Scan for the cell matching the given text and deliver its (X, Y) coordinate at center. 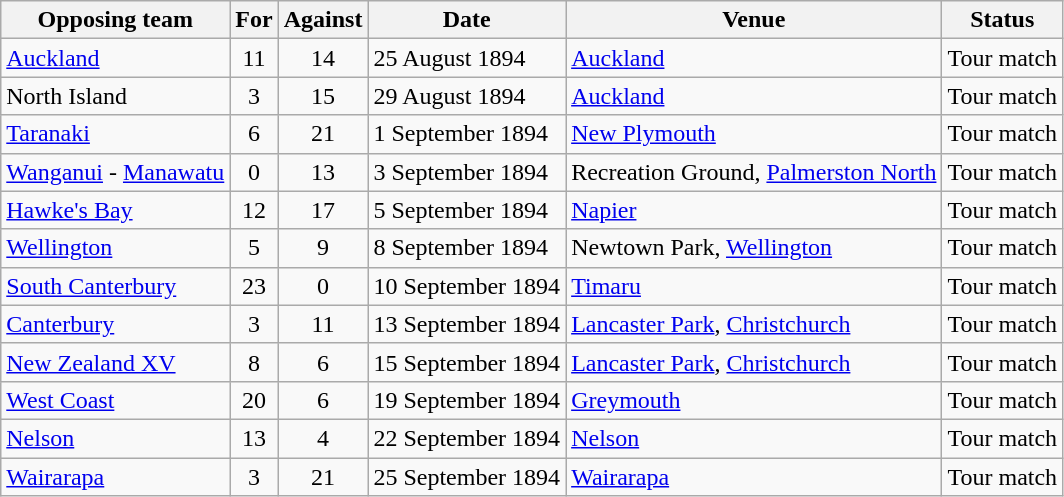
25 August 1894 (467, 58)
5 (254, 248)
3 September 1894 (467, 172)
West Coast (116, 400)
North Island (116, 96)
Recreation Ground, Palmerston North (754, 172)
New Zealand XV (116, 362)
20 (254, 400)
22 September 1894 (467, 438)
4 (323, 438)
Timaru (754, 286)
14 (323, 58)
Hawke's Bay (116, 210)
8 September 1894 (467, 248)
15 (323, 96)
South Canterbury (116, 286)
Date (467, 20)
Newtown Park, Wellington (754, 248)
Wellington (116, 248)
Status (1002, 20)
Greymouth (754, 400)
Canterbury (116, 324)
For (254, 20)
9 (323, 248)
23 (254, 286)
15 September 1894 (467, 362)
12 (254, 210)
13 September 1894 (467, 324)
Venue (754, 20)
Opposing team (116, 20)
8 (254, 362)
29 August 1894 (467, 96)
25 September 1894 (467, 477)
1 September 1894 (467, 134)
New Plymouth (754, 134)
Wanganui - Manawatu (116, 172)
Against (323, 20)
Taranaki (116, 134)
10 September 1894 (467, 286)
5 September 1894 (467, 210)
19 September 1894 (467, 400)
Napier (754, 210)
17 (323, 210)
